Output the (X, Y) coordinate of the center of the cell containing the given text.  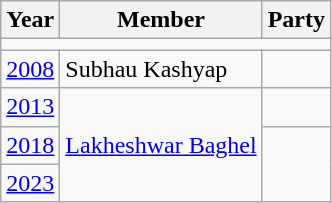
2013 (30, 107)
Party (296, 20)
Member (161, 20)
2023 (30, 183)
Lakheshwar Baghel (161, 145)
2008 (30, 69)
Year (30, 20)
Subhau Kashyap (161, 69)
2018 (30, 145)
